For the text-containing cell, return its midpoint in (X, Y) coordinate format. 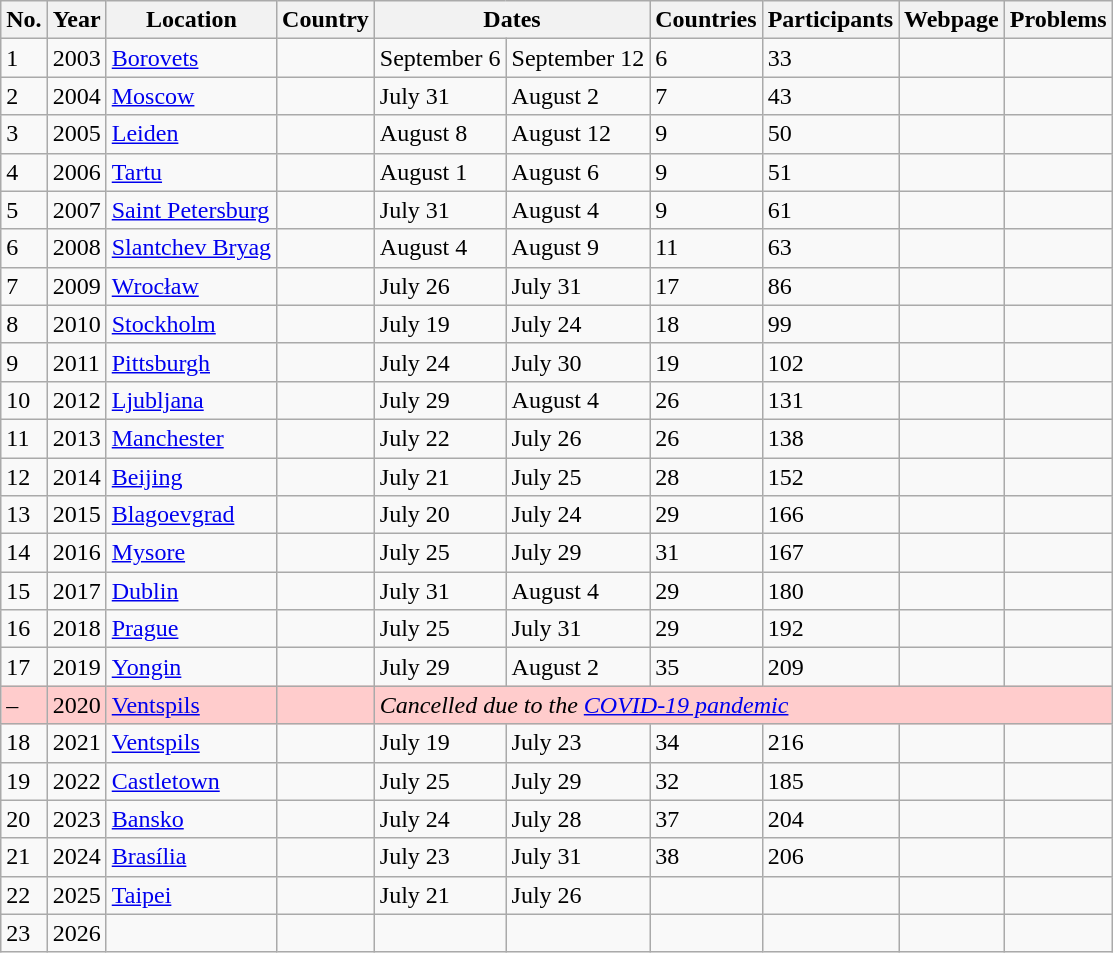
192 (830, 629)
2005 (76, 134)
2019 (76, 667)
August 1 (440, 172)
99 (830, 324)
Yongin (191, 667)
2011 (76, 362)
2013 (76, 438)
August 12 (578, 134)
Tartu (191, 172)
51 (830, 172)
Brasília (191, 857)
Pittsburgh (191, 362)
43 (830, 96)
206 (830, 857)
2025 (76, 895)
Location (191, 20)
2026 (76, 933)
14 (24, 553)
Prague (191, 629)
15 (24, 591)
4 (24, 172)
131 (830, 400)
Beijing (191, 477)
2006 (76, 172)
No. (24, 20)
Manchester (191, 438)
32 (706, 781)
33 (830, 58)
September 12 (578, 58)
2010 (76, 324)
August 9 (578, 248)
28 (706, 477)
Year (76, 20)
31 (706, 553)
2 (24, 96)
216 (830, 743)
2015 (76, 515)
138 (830, 438)
July 30 (578, 362)
8 (24, 324)
63 (830, 248)
Bansko (191, 819)
35 (706, 667)
1 (24, 58)
3 (24, 134)
38 (706, 857)
185 (830, 781)
Borovets (191, 58)
2017 (76, 591)
12 (24, 477)
152 (830, 477)
2022 (76, 781)
2023 (76, 819)
16 (24, 629)
2020 (76, 705)
2012 (76, 400)
September 6 (440, 58)
Country (326, 20)
Problems (1058, 20)
Webpage (951, 20)
Dates (512, 20)
209 (830, 667)
50 (830, 134)
Dublin (191, 591)
Castletown (191, 781)
180 (830, 591)
166 (830, 515)
August 6 (578, 172)
61 (830, 210)
2021 (76, 743)
5 (24, 210)
37 (706, 819)
Stockholm (191, 324)
2024 (76, 857)
Slantchev Bryag (191, 248)
July 22 (440, 438)
Countries (706, 20)
86 (830, 286)
Participants (830, 20)
2016 (76, 553)
2003 (76, 58)
2004 (76, 96)
2014 (76, 477)
22 (24, 895)
Blagoevgrad (191, 515)
13 (24, 515)
21 (24, 857)
34 (706, 743)
10 (24, 400)
23 (24, 933)
2008 (76, 248)
204 (830, 819)
July 20 (440, 515)
2009 (76, 286)
Mysore (191, 553)
20 (24, 819)
– (24, 705)
Taipei (191, 895)
Ljubljana (191, 400)
July 28 (578, 819)
Saint Petersburg (191, 210)
Cancelled due to the COVID-19 pandemic (743, 705)
Leiden (191, 134)
102 (830, 362)
167 (830, 553)
Wrocław (191, 286)
Moscow (191, 96)
2018 (76, 629)
2007 (76, 210)
August 8 (440, 134)
